Detect which cell encompasses the target text, then output its (X, Y) center coordinate. 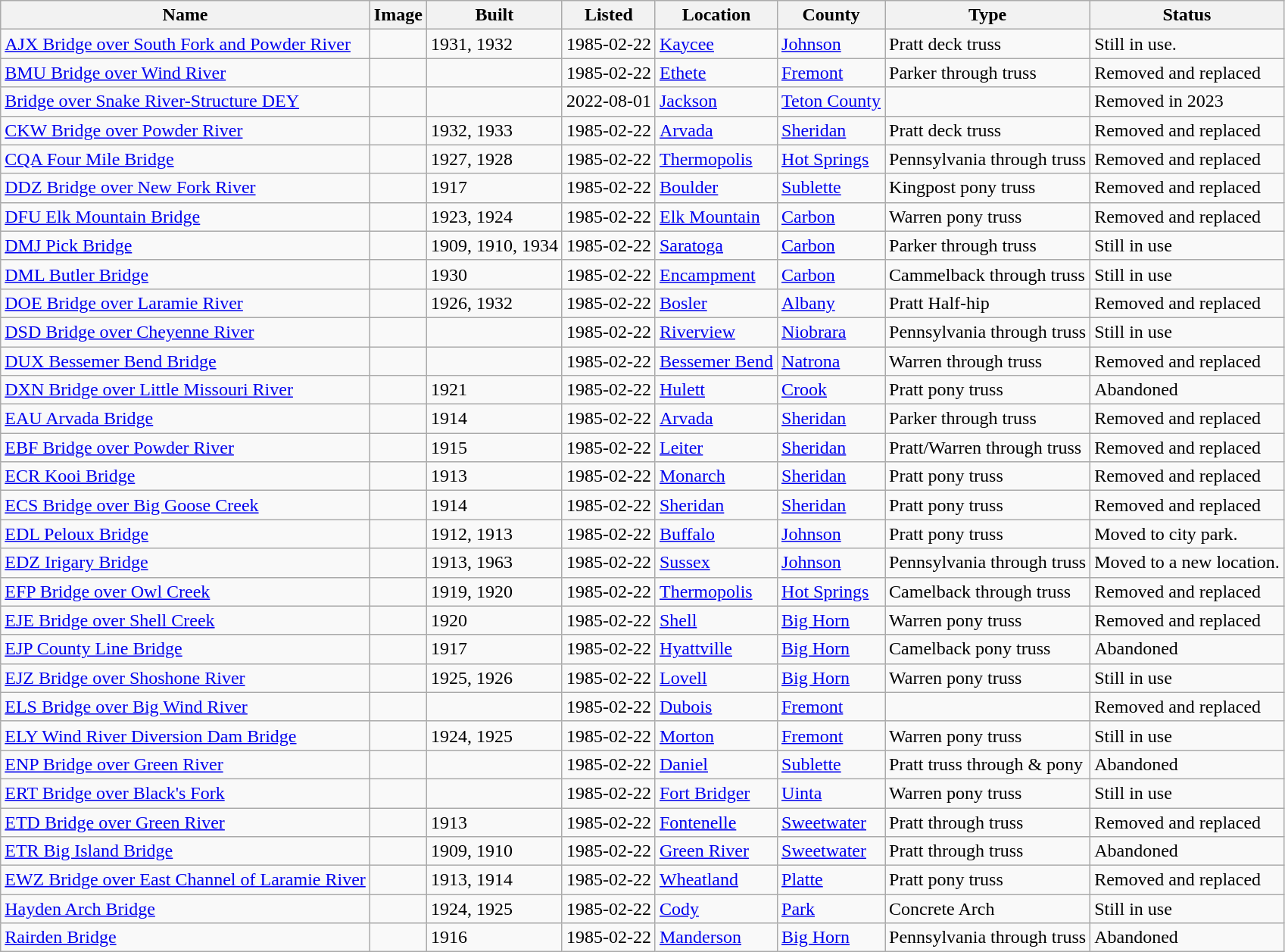
ENP Bridge over Green River (186, 764)
EJE Bridge over Shell Creek (186, 620)
Warren through truss (987, 361)
Image (398, 15)
Kaycee (716, 44)
Concrete Arch (987, 909)
CKW Bridge over Powder River (186, 130)
Location (716, 15)
Pratt Half-hip (987, 303)
Niobrara (831, 332)
Monarch (716, 476)
Green River (716, 851)
Lovell (716, 678)
Fontenelle (716, 822)
Name (186, 15)
1923, 1924 (494, 217)
2022-08-01 (609, 101)
Daniel (716, 764)
1909, 1910, 1934 (494, 245)
Type (987, 15)
1909, 1910 (494, 851)
Bessemer Bend (716, 361)
Crook (831, 390)
1920 (494, 620)
Shell (716, 620)
Pratt truss through & pony (987, 764)
Manderson (716, 938)
Ethete (716, 73)
Still in use. (1187, 44)
1912, 1913 (494, 534)
Elk Mountain (716, 217)
ECS Bridge over Big Goose Creek (186, 505)
Jackson (716, 101)
DSD Bridge over Cheyenne River (186, 332)
EAU Arvada Bridge (186, 419)
1926, 1932 (494, 303)
ETD Bridge over Green River (186, 822)
Hyattville (716, 649)
ERT Bridge over Black's Fork (186, 793)
County (831, 15)
Natrona (831, 361)
DXN Bridge over Little Missouri River (186, 390)
Kingpost pony truss (987, 188)
DML Butler Bridge (186, 274)
Camelback pony truss (987, 649)
Fort Bridger (716, 793)
EBF Bridge over Powder River (186, 448)
Buffalo (716, 534)
DFU Elk Mountain Bridge (186, 217)
Teton County (831, 101)
EJP County Line Bridge (186, 649)
ETR Big Island Bridge (186, 851)
Status (1187, 15)
DMJ Pick Bridge (186, 245)
BMU Bridge over Wind River (186, 73)
1913, 1914 (494, 880)
1915 (494, 448)
EDZ Irigary Bridge (186, 563)
DOE Bridge over Laramie River (186, 303)
1932, 1933 (494, 130)
Saratoga (716, 245)
1931, 1932 (494, 44)
Riverview (716, 332)
Bridge over Snake River-Structure DEY (186, 101)
Albany (831, 303)
ECR Kooi Bridge (186, 476)
CQA Four Mile Bridge (186, 159)
EDL Peloux Bridge (186, 534)
Built (494, 15)
Hulett (716, 390)
Wheatland (716, 880)
ELY Wind River Diversion Dam Bridge (186, 735)
Hayden Arch Bridge (186, 909)
Uinta (831, 793)
1925, 1926 (494, 678)
1930 (494, 274)
Platte (831, 880)
Camelback through truss (987, 591)
Pratt/Warren through truss (987, 448)
Sussex (716, 563)
Bosler (716, 303)
EWZ Bridge over East Channel of Laramie River (186, 880)
Removed in 2023 (1187, 101)
Cody (716, 909)
Boulder (716, 188)
Moved to a new location. (1187, 563)
1921 (494, 390)
EFP Bridge over Owl Creek (186, 591)
Morton (716, 735)
1927, 1928 (494, 159)
1913, 1963 (494, 563)
Cammelback through truss (987, 274)
Listed (609, 15)
Moved to city park. (1187, 534)
EJZ Bridge over Shoshone River (186, 678)
DDZ Bridge over New Fork River (186, 188)
AJX Bridge over South Fork and Powder River (186, 44)
Dubois (716, 707)
Park (831, 909)
DUX Bessemer Bend Bridge (186, 361)
Rairden Bridge (186, 938)
1916 (494, 938)
Encampment (716, 274)
ELS Bridge over Big Wind River (186, 707)
1919, 1920 (494, 591)
Leiter (716, 448)
